Locate the cell with the specified text and output its (X, Y) center coordinate. 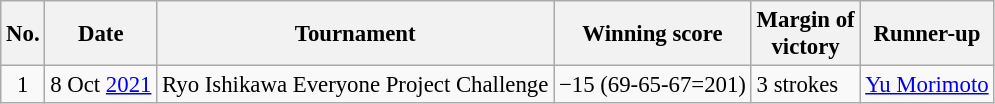
8 Oct 2021 (101, 85)
Ryo Ishikawa Everyone Project Challenge (356, 85)
Tournament (356, 34)
Date (101, 34)
Winning score (653, 34)
No. (23, 34)
1 (23, 85)
Runner-up (927, 34)
Margin ofvictory (806, 34)
3 strokes (806, 85)
Yu Morimoto (927, 85)
−15 (69-65-67=201) (653, 85)
